Find where the given text appears and provide that cell's center as [X, Y] coordinate. 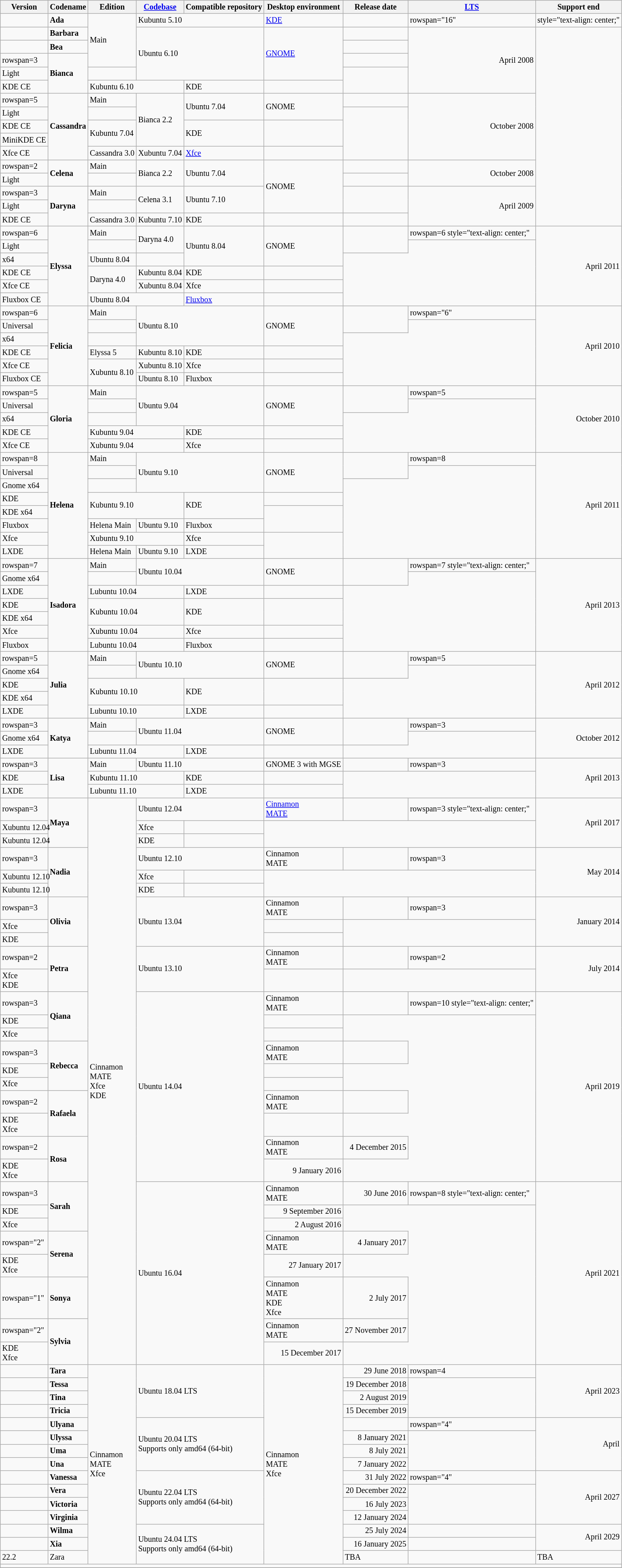
Rosa [68, 1159]
Ubuntu 11.04 [200, 732]
15 December 2017 [304, 1353]
2 July 2017 [376, 1298]
Una [68, 1464]
Vera [68, 1491]
Support end [578, 7]
Ubuntu 12.04 [200, 809]
Kubuntu 10.10 [136, 692]
rowspan=7 [24, 566]
Tessa [68, 1385]
MiniKDE CE [24, 140]
Julia [68, 685]
Kubuntu 9.10 [136, 505]
Bea [68, 47]
Desktop environment [304, 7]
20 December 2022 [376, 1491]
Kubuntu 7.10 [160, 220]
Ulyana [68, 1424]
Version [24, 7]
April 2008 [472, 60]
Uma [68, 1451]
Celena [68, 173]
April 2017 [578, 823]
rowspan="16" [472, 21]
Kubuntu 12.04 [45, 840]
Tara [68, 1371]
April 2009 [472, 207]
Ubuntu 16.04 [200, 1273]
29 June 2018 [376, 1371]
rowspan="6" [472, 313]
Compatible repository [224, 7]
Xia [68, 1544]
Virginia [68, 1517]
Elyssa 5 [112, 353]
Ubuntu 13.10 [200, 969]
Celena 3.1 [160, 200]
April [578, 1444]
Xubuntu 12.04 [45, 828]
LTS [472, 7]
Ubuntu 10.10 [200, 665]
Ubuntu 9.04 [200, 406]
Bianca [68, 73]
Vanessa [68, 1477]
Elyssa [68, 266]
April 2019 [578, 1087]
Xubuntu 10.04 [136, 631]
Ubuntu 12.10 [200, 859]
16 July 2023 [376, 1504]
May 2014 [578, 872]
XfceKDE [24, 980]
8 July 2021 [376, 1451]
October 2010 [578, 419]
Ubuntu 14.04 [200, 1087]
Lubuntu 11.04 [136, 751]
rowspan=7 style="text-align: center;" [472, 566]
Kubuntu 8.10 [160, 353]
April 2012 [578, 685]
April 2023 [578, 1391]
Ubuntu 10.04 [200, 572]
Lubuntu 11.10 [136, 791]
4 January 2017 [376, 1242]
Ubuntu 7.10 [224, 200]
Ulyssa [68, 1438]
January 2014 [578, 921]
Kubuntu 7.04 [112, 133]
rowspan="1" [24, 1298]
Xubuntu 9.04 [136, 446]
Cassandra [68, 126]
CinnamonMATEKDEXfce [304, 1298]
April 2010 [578, 346]
Ubuntu 13.04 [200, 921]
CinnamonMATEXfceKDE [112, 1081]
Tricia [68, 1411]
Kubuntu 12.10 [45, 890]
16 January 2025 [376, 1544]
Gloria [68, 419]
Felicia [68, 346]
Qiana [68, 1016]
Helena [68, 506]
rowspan=8 style="text-align: center;" [472, 1193]
April 2021 [578, 1273]
Xubuntu 7.04 [160, 153]
Codename [68, 7]
rowspan=6 style="text-align: center;" [472, 233]
Maya [68, 823]
Ada [68, 21]
Kubuntu 9.04 [136, 432]
Kubuntu 5.10 [200, 21]
GNOME 3 with MGSE [304, 765]
Ubuntu 6.10 [200, 54]
Wilma [68, 1531]
Lubuntu 10.10 [136, 712]
Victoria [68, 1504]
Sarah [68, 1207]
October 2012 [578, 738]
Lisa [68, 778]
Edition [112, 7]
27 November 2017 [376, 1330]
Serena [68, 1254]
Kubuntu 10.04 [136, 612]
Isadora [68, 605]
style="text-align: center;" [578, 21]
Kubuntu 11.10 [136, 778]
2 August 2019 [376, 1398]
Tina [68, 1398]
2 August 2016 [304, 1225]
Ubuntu 24.04 LTS Supports only amd64 (64-bit) [200, 1544]
7 January 2022 [376, 1464]
Katya [68, 738]
April 2027 [578, 1498]
Nadia [68, 872]
Olivia [68, 921]
Xubuntu 12.10 [45, 877]
rowspan=3 style="text-align: center;" [472, 809]
27 January 2017 [304, 1265]
12 January 2024 [376, 1517]
Codebase [160, 7]
Release date [376, 7]
9 September 2016 [304, 1211]
Xubuntu 9.10 [136, 539]
Daryna [68, 207]
Ubuntu 11.10 [200, 765]
31 July 2022 [376, 1477]
Kubuntu 6.10 [136, 87]
15 December 2019 [376, 1411]
Sylvia [68, 1342]
30 June 2016 [376, 1193]
Ubuntu 20.04 LTS Supports only amd64 (64-bit) [200, 1444]
rowspan=10 style="text-align: center;" [472, 1003]
4 December 2015 [376, 1148]
19 December 2018 [376, 1385]
25 July 2024 [376, 1531]
Xubuntu 8.04 [160, 286]
Barbara [68, 33]
9 January 2016 [304, 1171]
Rebecca [68, 1066]
Petra [68, 969]
Ubuntu 18.04 LTS [200, 1391]
July 2014 [578, 969]
22.2 [24, 1557]
Rafaela [68, 1114]
Ubuntu 22.04 LTS Supports only amd64 (64-bit) [200, 1498]
Sonya [68, 1298]
April 2029 [578, 1537]
Zara [68, 1557]
8 January 2021 [376, 1438]
Kubuntu 8.04 [160, 272]
rowspan=4 [472, 1371]
